Return the [x, y] coordinate for the center point of the cell that contains the specified text.  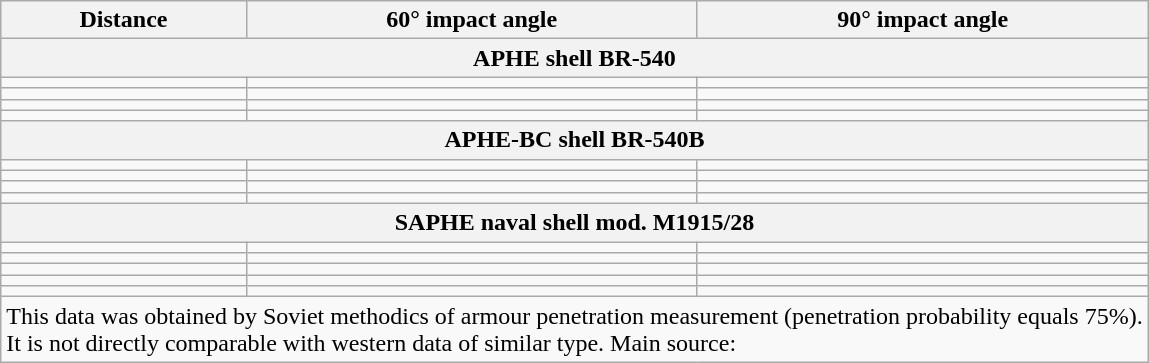
APHE shell BR-540 [574, 58]
90° impact angle [922, 20]
APHE-BC shell BR-540B [574, 140]
SAPHE naval shell mod. M1915/28 [574, 222]
Distance [124, 20]
60° impact angle [472, 20]
